Capture the cell that displays the provided text and extract its [X, Y] central coordinate. 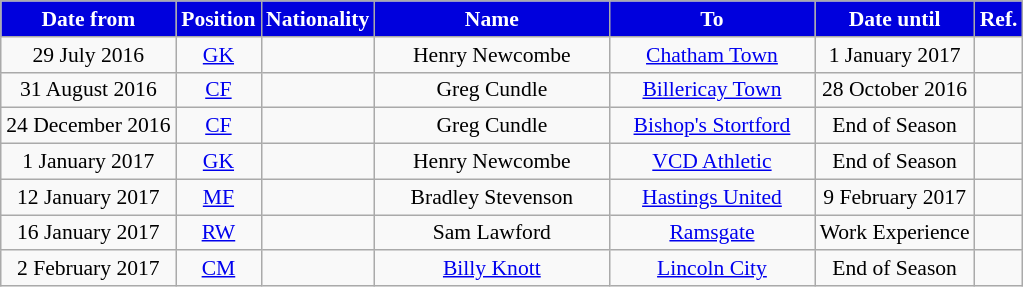
2 February 2017 [88, 269]
Lincoln City [712, 269]
31 August 2016 [88, 90]
29 July 2016 [88, 55]
Work Experience [895, 233]
Date until [895, 19]
9 February 2017 [895, 197]
Name [492, 19]
MF [218, 197]
Ramsgate [712, 233]
Position [218, 19]
Date from [88, 19]
12 January 2017 [88, 197]
Billy Knott [492, 269]
16 January 2017 [88, 233]
Nationality [318, 19]
Bishop's Stortford [712, 126]
Ref. [999, 19]
Bradley Stevenson [492, 197]
24 December 2016 [88, 126]
28 October 2016 [895, 90]
Chatham Town [712, 55]
Billericay Town [712, 90]
Sam Lawford [492, 233]
VCD Athletic [712, 162]
To [712, 19]
RW [218, 233]
CM [218, 269]
Hastings United [712, 197]
